Capture the cell that displays the provided text and extract its (X, Y) central coordinate. 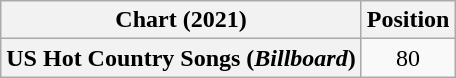
US Hot Country Songs (Billboard) (181, 58)
80 (408, 58)
Chart (2021) (181, 20)
Position (408, 20)
